Locate the cell with the specified text and output its [X, Y] center coordinate. 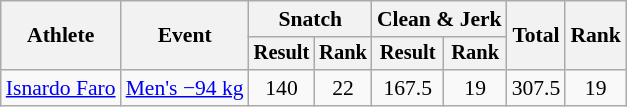
307.5 [536, 88]
167.5 [408, 88]
Men's −94 kg [185, 88]
Snatch [310, 19]
Total [536, 36]
Isnardo Faro [61, 88]
140 [282, 88]
Athlete [61, 36]
22 [343, 88]
Clean & Jerk [440, 19]
Event [185, 36]
